Determine the (x, y) coordinate at the center of the cell enclosing the given text.  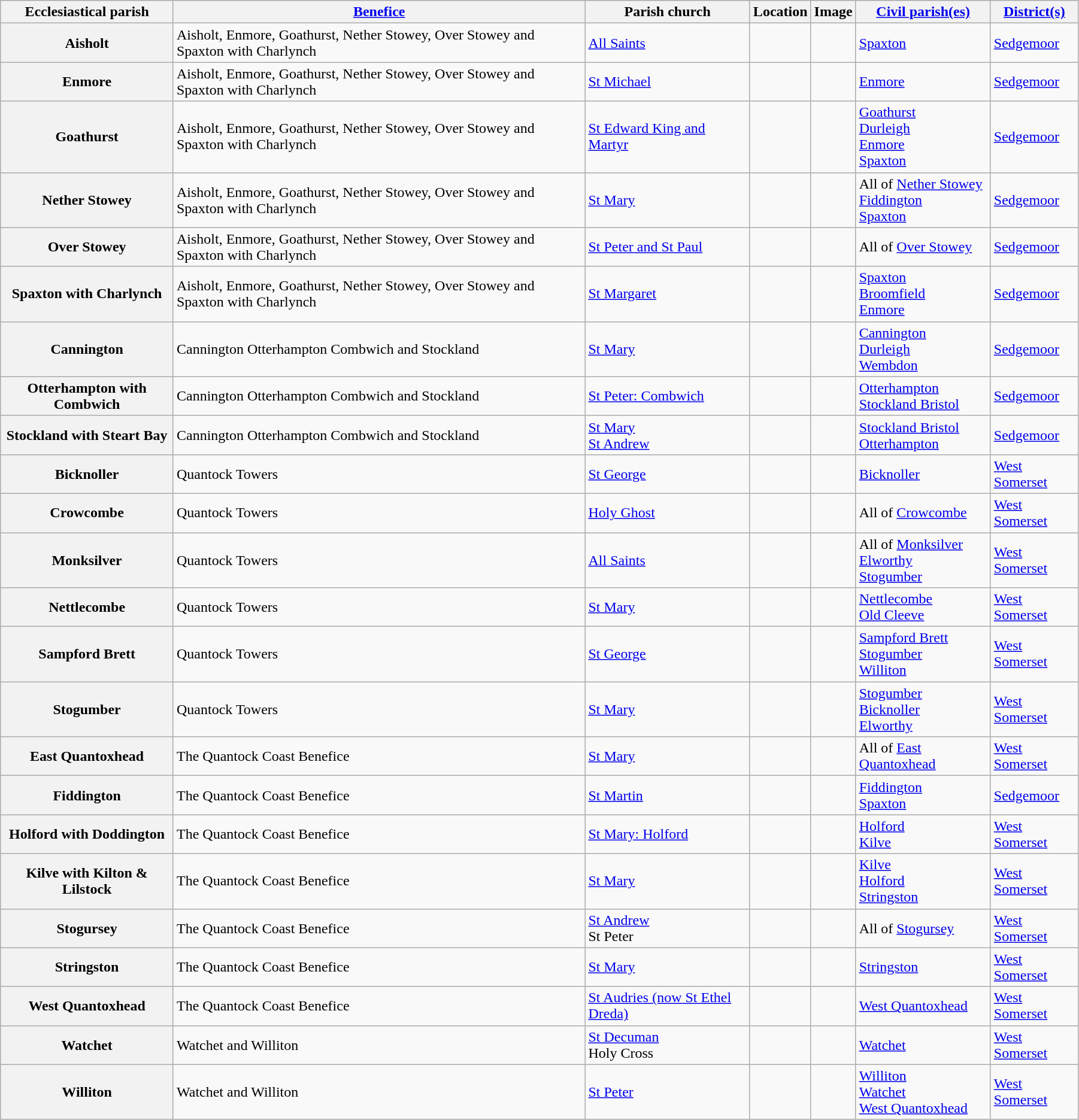
All of Nether Stowey FiddingtonSpaxton (923, 200)
Holford Kilve (923, 834)
All of East Quantoxhead (923, 757)
St Martin (667, 795)
St MarySt Andrew (667, 435)
Williton Watchet West Quantoxhead (923, 1092)
Sampford Brett Stogumber Williton (923, 654)
Spaxton (923, 43)
St DecumanHoly Cross (667, 1045)
Cannington Durleigh Wembdon (923, 349)
Aisholt (87, 43)
Sampford Brett (87, 654)
Goathurst (87, 136)
Nettlecombe Old Cleeve (923, 607)
All of Crowcombe (923, 512)
Crowcombe (87, 512)
All of Monksilver ElworthyStogumber (923, 560)
East Quantoxhead (87, 757)
St Peter (667, 1092)
Image (834, 12)
Spaxton Broomfield Enmore (923, 294)
Kilve Holford Stringston (923, 881)
Holford with Doddington (87, 834)
Otterhampton with Combwich (87, 396)
St Audries (now St Ethel Dreda) (667, 1006)
Holy Ghost (667, 512)
Goathurst Durleigh Enmore Spaxton (923, 136)
St Peter: Combwich (667, 396)
St Edward King and Martyr (667, 136)
Stogumber Bicknoller Elworthy (923, 709)
Benefice (378, 12)
Stockland with Steart Bay (87, 435)
St Mary: Holford (667, 834)
St Michael (667, 81)
Ecclesiastical parish (87, 12)
Stockland Bristol Otterhampton (923, 435)
Location (780, 12)
District(s) (1034, 12)
St Peter and St Paul (667, 247)
All of Stogursey (923, 928)
Civil parish(es) (923, 12)
Cannington (87, 349)
Kilve with Kilton & Lilstock (87, 881)
Williton (87, 1092)
Otterhampton Stockland Bristol (923, 396)
Spaxton with Charlynch (87, 294)
Nether Stowey (87, 200)
Nettlecombe (87, 607)
Stogumber (87, 709)
Over Stowey (87, 247)
Fiddington Spaxton (923, 795)
St Margaret (667, 294)
Fiddington (87, 795)
Parish church (667, 12)
Monksilver (87, 560)
St AndrewSt Peter (667, 928)
All of Over Stowey (923, 247)
Stogursey (87, 928)
